Pinpoint the cell where the given text exists, returning its [X, Y] midpoint coordinate. 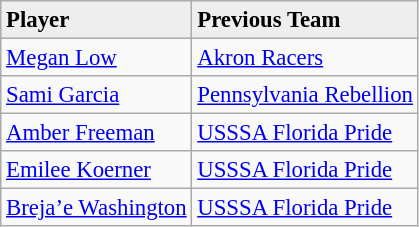
Breja’e Washington [96, 208]
Megan Low [96, 58]
Sami Garcia [96, 95]
Pennsylvania Rebellion [305, 95]
Emilee Koerner [96, 170]
Previous Team [305, 20]
Akron Racers [305, 58]
Player [96, 20]
Amber Freeman [96, 133]
